Determine the [X, Y] coordinate at the center of the cell enclosing the given text.  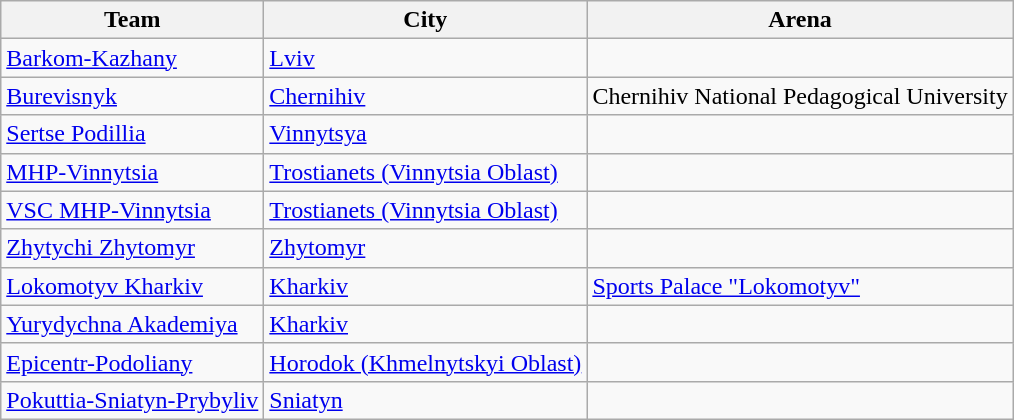
Pokuttia-Sniatyn-Prybyliv [132, 400]
Yurydychna Akademiya [132, 324]
Vinnytsya [426, 134]
Lviv [426, 58]
Chernihiv [426, 96]
Sports Palace "Lokomotyv" [800, 286]
Team [132, 20]
Epicentr-Podoliany [132, 362]
MHP-Vinnytsia [132, 172]
Zhytomyr [426, 248]
Chernihiv National Pedagogical University [800, 96]
Horodok (Khmelnytskyi Oblast) [426, 362]
Barkom-Kazhany [132, 58]
VSC MHP-Vinnytsia [132, 210]
Sniatyn [426, 400]
Arena [800, 20]
Sertse Podillia [132, 134]
Burevisnyk [132, 96]
City [426, 20]
Zhytychi Zhytomyr [132, 248]
Lokomotyv Kharkiv [132, 286]
